Return the (X, Y) coordinate for the center point of the cell that contains the specified text.  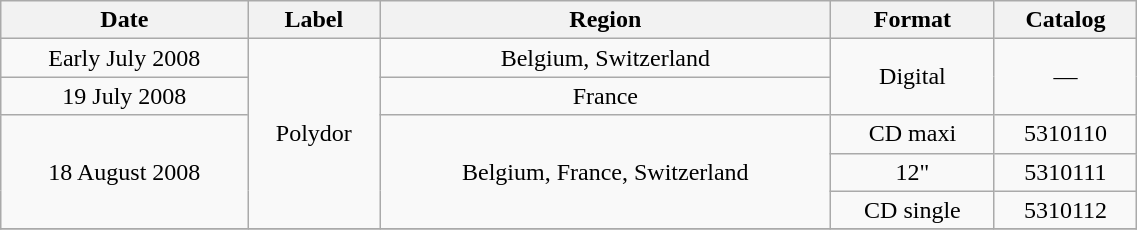
Digital (912, 77)
5310110 (1066, 134)
France (606, 96)
5310112 (1066, 210)
CD maxi (912, 134)
Label (314, 20)
12" (912, 172)
Format (912, 20)
18 August 2008 (124, 172)
Belgium, France, Switzerland (606, 172)
Date (124, 20)
CD single (912, 210)
Catalog (1066, 20)
5310111 (1066, 172)
19 July 2008 (124, 96)
Polydor (314, 134)
Early July 2008 (124, 58)
— (1066, 77)
Region (606, 20)
Belgium, Switzerland (606, 58)
